Extract the (X, Y) coordinate from the center of the cell holding the provided text.  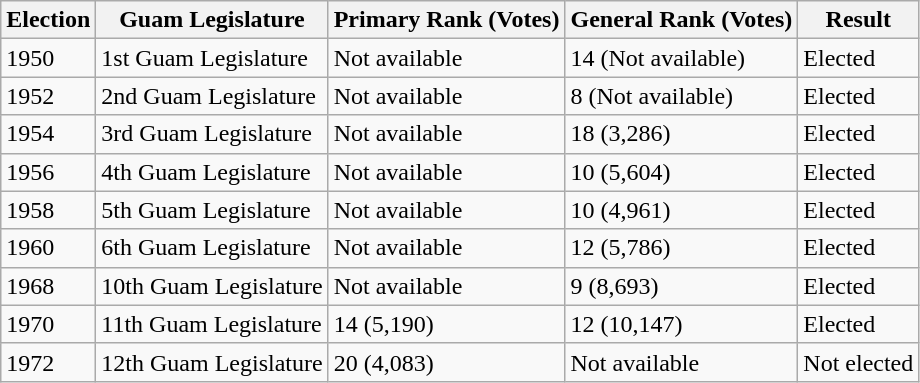
10th Guam Legislature (212, 286)
14 (Not available) (682, 58)
1960 (48, 248)
12th Guam Legislature (212, 362)
1970 (48, 324)
Not elected (858, 362)
8 (Not available) (682, 96)
2nd Guam Legislature (212, 96)
1958 (48, 210)
1st Guam Legislature (212, 58)
6th Guam Legislature (212, 248)
Primary Rank (Votes) (446, 20)
9 (8,693) (682, 286)
12 (5,786) (682, 248)
5th Guam Legislature (212, 210)
Election (48, 20)
12 (10,147) (682, 324)
1954 (48, 134)
20 (4,083) (446, 362)
1952 (48, 96)
1950 (48, 58)
4th Guam Legislature (212, 172)
Guam Legislature (212, 20)
1972 (48, 362)
10 (4,961) (682, 210)
General Rank (Votes) (682, 20)
11th Guam Legislature (212, 324)
1968 (48, 286)
18 (3,286) (682, 134)
3rd Guam Legislature (212, 134)
Result (858, 20)
14 (5,190) (446, 324)
1956 (48, 172)
10 (5,604) (682, 172)
